For the text-containing cell, return its midpoint in [X, Y] coordinate format. 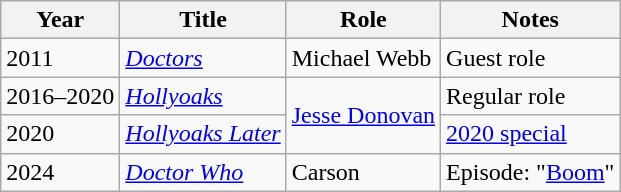
Doctors [203, 58]
2011 [60, 58]
Regular role [530, 96]
2024 [60, 172]
2016–2020 [60, 96]
Notes [530, 20]
Hollyoaks Later [203, 134]
Year [60, 20]
Guest role [530, 58]
Michael Webb [363, 58]
Carson [363, 172]
2020 [60, 134]
Doctor Who [203, 172]
Episode: "Boom" [530, 172]
Hollyoaks [203, 96]
Jesse Donovan [363, 115]
Role [363, 20]
2020 special [530, 134]
Title [203, 20]
